From the cell containing the given text, extract its center point as [x, y] coordinate. 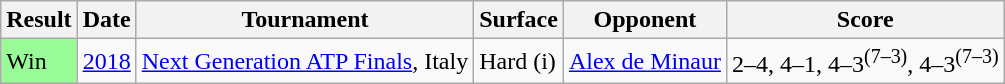
2–4, 4–1, 4–3(7–3), 4–3(7–3) [865, 62]
Hard (i) [519, 62]
Date [106, 20]
Score [865, 20]
Result [39, 20]
2018 [106, 62]
Next Generation ATP Finals, Italy [304, 62]
Surface [519, 20]
Alex de Minaur [644, 62]
Win [39, 62]
Opponent [644, 20]
Tournament [304, 20]
